Pinpoint the cell where the given text exists, returning its [x, y] midpoint coordinate. 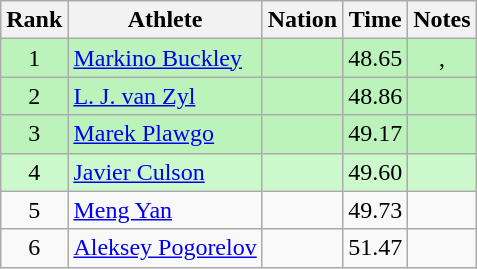
5 [34, 210]
Meng Yan [165, 210]
L. J. van Zyl [165, 96]
49.73 [376, 210]
Aleksey Pogorelov [165, 248]
Athlete [165, 20]
4 [34, 172]
3 [34, 134]
Nation [302, 20]
Javier Culson [165, 172]
51.47 [376, 248]
2 [34, 96]
, [442, 58]
Markino Buckley [165, 58]
48.65 [376, 58]
1 [34, 58]
Marek Plawgo [165, 134]
49.17 [376, 134]
Time [376, 20]
Notes [442, 20]
6 [34, 248]
49.60 [376, 172]
Rank [34, 20]
48.86 [376, 96]
